Search for the cell housing the specified text and yield its (X, Y) center coordinate. 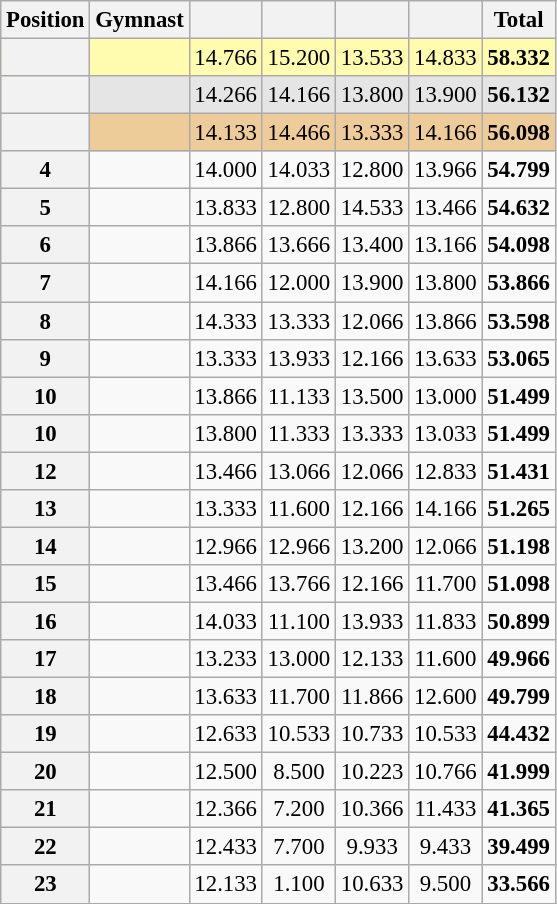
9.500 (446, 885)
39.499 (518, 847)
14.833 (446, 58)
14 (46, 546)
54.632 (518, 208)
49.966 (518, 659)
53.598 (518, 321)
16 (46, 621)
Position (46, 20)
11.866 (372, 697)
Total (518, 20)
13.066 (298, 471)
13 (46, 509)
56.098 (518, 133)
13.166 (446, 245)
14.466 (298, 133)
9.433 (446, 847)
11.133 (298, 396)
13.033 (446, 433)
10.223 (372, 772)
11.433 (446, 809)
Gymnast (140, 20)
49.799 (518, 697)
21 (46, 809)
12.366 (226, 809)
19 (46, 734)
13.200 (372, 546)
1.100 (298, 885)
9.933 (372, 847)
51.198 (518, 546)
12.500 (226, 772)
14.000 (226, 170)
41.999 (518, 772)
12.433 (226, 847)
23 (46, 885)
18 (46, 697)
14.266 (226, 95)
5 (46, 208)
13.500 (372, 396)
14.533 (372, 208)
51.098 (518, 584)
8 (46, 321)
10.733 (372, 734)
11.333 (298, 433)
12.000 (298, 283)
53.065 (518, 358)
50.899 (518, 621)
13.966 (446, 170)
44.432 (518, 734)
15.200 (298, 58)
53.866 (518, 283)
13.666 (298, 245)
33.566 (518, 885)
9 (46, 358)
7.200 (298, 809)
51.265 (518, 509)
12.633 (226, 734)
14.333 (226, 321)
13.533 (372, 58)
12 (46, 471)
12.600 (446, 697)
14.133 (226, 133)
10.633 (372, 885)
12.833 (446, 471)
56.132 (518, 95)
7 (46, 283)
4 (46, 170)
10.366 (372, 809)
6 (46, 245)
11.833 (446, 621)
14.766 (226, 58)
13.400 (372, 245)
13.766 (298, 584)
58.332 (518, 58)
54.098 (518, 245)
10.766 (446, 772)
41.365 (518, 809)
54.799 (518, 170)
8.500 (298, 772)
22 (46, 847)
51.431 (518, 471)
15 (46, 584)
11.100 (298, 621)
20 (46, 772)
13.233 (226, 659)
13.833 (226, 208)
7.700 (298, 847)
17 (46, 659)
